Scan for the cell matching the given text and deliver its [x, y] coordinate at center. 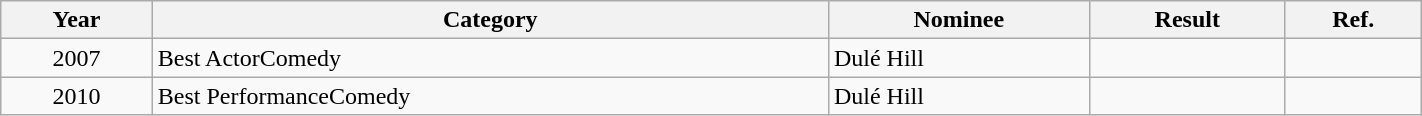
Nominee [958, 20]
2010 [76, 96]
Result [1187, 20]
Year [76, 20]
Ref. [1353, 20]
Best PerformanceComedy [490, 96]
Category [490, 20]
Best ActorComedy [490, 58]
2007 [76, 58]
